Pinpoint the cell where the given text exists, returning its [X, Y] midpoint coordinate. 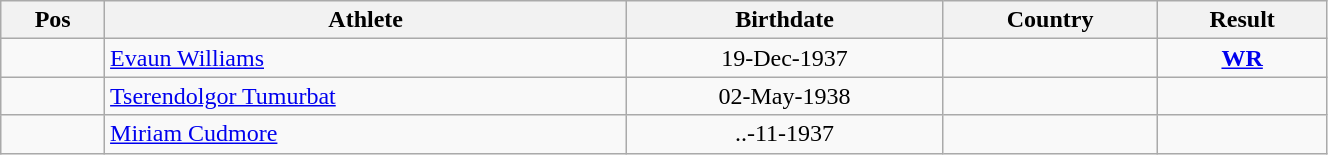
Country [1050, 20]
Birthdate [785, 20]
Miriam Cudmore [366, 134]
Evaun Williams [366, 58]
..-11-1937 [785, 134]
02-May-1938 [785, 96]
Result [1242, 20]
Pos [53, 20]
19-Dec-1937 [785, 58]
WR [1242, 58]
Athlete [366, 20]
Tserendolgor Tumurbat [366, 96]
